Search for the cell housing the specified text and yield its [X, Y] center coordinate. 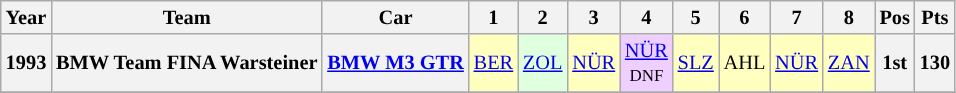
BMW M3 GTR [395, 63]
NÜRDNF [646, 63]
ZAN [849, 63]
3 [594, 17]
1 [494, 17]
4 [646, 17]
Pts [935, 17]
1993 [26, 63]
130 [935, 63]
Car [395, 17]
SLZ [696, 63]
1st [895, 63]
AHL [745, 63]
ZOL [542, 63]
Pos [895, 17]
5 [696, 17]
7 [796, 17]
BMW Team FINA Warsteiner [186, 63]
BER [494, 63]
6 [745, 17]
8 [849, 17]
Team [186, 17]
Year [26, 17]
2 [542, 17]
